Return [x, y] of the center of cell containing provided text 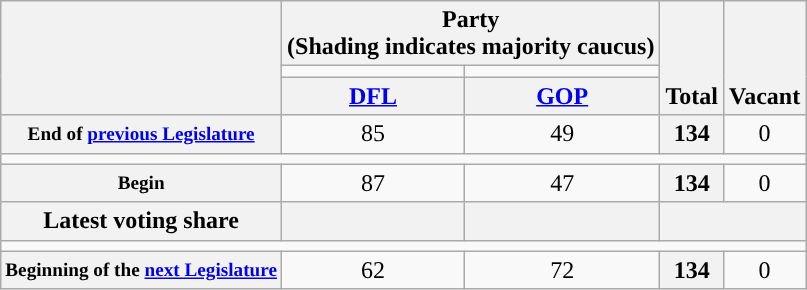
47 [562, 183]
49 [562, 134]
62 [374, 270]
Vacant [764, 58]
72 [562, 270]
Begin [142, 183]
Total [692, 58]
End of previous Legislature [142, 134]
Beginning of the next Legislature [142, 270]
Party (Shading indicates majority caucus) [471, 34]
85 [374, 134]
GOP [562, 96]
DFL [374, 96]
87 [374, 183]
Latest voting share [142, 221]
